Return [x, y] of the center of cell containing provided text 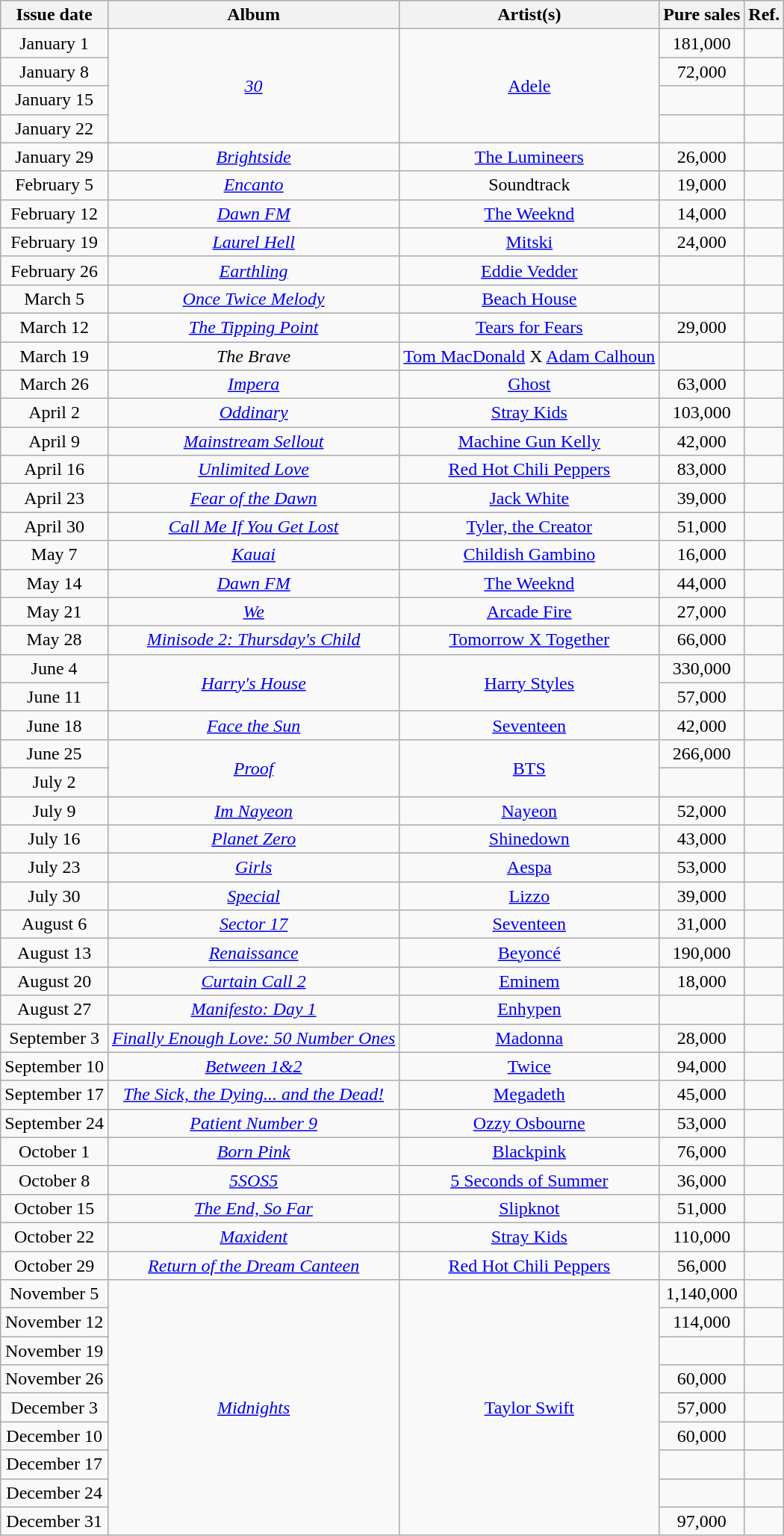
December 10 [55, 1436]
19,000 [702, 185]
56,000 [702, 1266]
Oddinary [253, 413]
The Sick, the Dying... and the Dead! [253, 1095]
April 9 [55, 441]
Album [253, 15]
29,000 [702, 327]
Blackpink [529, 1151]
Minisode 2: Thursday's Child [253, 640]
Once Twice Melody [253, 299]
Beyoncé [529, 953]
Jack White [529, 498]
Issue date [55, 15]
Return of the Dream Canteen [253, 1266]
Lizzo [529, 896]
14,000 [702, 214]
Girls [253, 868]
December 17 [55, 1464]
Tom MacDonald X Adam Calhoun [529, 356]
December 31 [55, 1521]
Harry's House [253, 683]
July 2 [55, 782]
190,000 [702, 953]
Twice [529, 1066]
Mitski [529, 242]
Fear of the Dawn [253, 498]
26,000 [702, 157]
Arcade Fire [529, 612]
April 16 [55, 470]
16,000 [702, 555]
July 9 [55, 810]
Planet Zero [253, 839]
24,000 [702, 242]
October 1 [55, 1151]
Proof [253, 768]
September 3 [55, 1038]
Eminem [529, 981]
Soundtrack [529, 185]
Sector 17 [253, 924]
February 5 [55, 185]
Ghost [529, 385]
31,000 [702, 924]
June 25 [55, 753]
February 19 [55, 242]
June 18 [55, 725]
Brightside [253, 157]
Nayeon [529, 810]
Patient Number 9 [253, 1123]
March 26 [55, 385]
27,000 [702, 612]
Encanto [253, 185]
Childish Gambino [529, 555]
5SOS5 [253, 1180]
Tomorrow X Together [529, 640]
72,000 [702, 72]
October 29 [55, 1266]
330,000 [702, 668]
Born Pink [253, 1151]
Im Nayeon [253, 810]
Madonna [529, 1038]
Machine Gun Kelly [529, 441]
Aespa [529, 868]
43,000 [702, 839]
July 16 [55, 839]
Harry Styles [529, 683]
March 19 [55, 356]
March 5 [55, 299]
28,000 [702, 1038]
30 [253, 86]
Kauai [253, 555]
5 Seconds of Summer [529, 1180]
Beach House [529, 299]
April 2 [55, 413]
110,000 [702, 1237]
BTS [529, 768]
Impera [253, 385]
Renaissance [253, 953]
Ozzy Osbourne [529, 1123]
December 3 [55, 1408]
76,000 [702, 1151]
August 13 [55, 953]
November 12 [55, 1322]
The Brave [253, 356]
August 6 [55, 924]
Taylor Swift [529, 1408]
August 20 [55, 981]
Mainstream Sellout [253, 441]
Midnights [253, 1408]
June 4 [55, 668]
August 27 [55, 1010]
Call Me If You Get Lost [253, 526]
September 24 [55, 1123]
83,000 [702, 470]
Tyler, the Creator [529, 526]
September 10 [55, 1066]
18,000 [702, 981]
October 22 [55, 1237]
November 19 [55, 1351]
Eddie Vedder [529, 270]
June 11 [55, 697]
November 5 [55, 1294]
May 21 [55, 612]
January 29 [55, 157]
Earthling [253, 270]
The Lumineers [529, 157]
266,000 [702, 753]
March 12 [55, 327]
May 28 [55, 640]
January 22 [55, 128]
The Tipping Point [253, 327]
Between 1&2 [253, 1066]
Maxident [253, 1237]
Curtain Call 2 [253, 981]
45,000 [702, 1095]
April 30 [55, 526]
November 26 [55, 1379]
We [253, 612]
February 12 [55, 214]
1,140,000 [702, 1294]
Shinedown [529, 839]
Megadeth [529, 1095]
181,000 [702, 43]
May 14 [55, 583]
44,000 [702, 583]
January 15 [55, 100]
Slipknot [529, 1208]
Finally Enough Love: 50 Number Ones [253, 1038]
114,000 [702, 1322]
66,000 [702, 640]
April 23 [55, 498]
July 23 [55, 868]
January 8 [55, 72]
Face the Sun [253, 725]
Enhypen [529, 1010]
The End, So Far [253, 1208]
Unlimited Love [253, 470]
97,000 [702, 1521]
103,000 [702, 413]
January 1 [55, 43]
Manifesto: Day 1 [253, 1010]
Laurel Hell [253, 242]
July 30 [55, 896]
Ref. [765, 15]
63,000 [702, 385]
Special [253, 896]
February 26 [55, 270]
September 17 [55, 1095]
May 7 [55, 555]
Pure sales [702, 15]
Tears for Fears [529, 327]
36,000 [702, 1180]
October 8 [55, 1180]
52,000 [702, 810]
October 15 [55, 1208]
December 24 [55, 1493]
Adele [529, 86]
94,000 [702, 1066]
Artist(s) [529, 15]
